Search for the cell housing the specified text and yield its (X, Y) center coordinate. 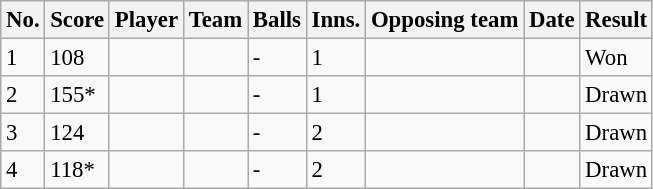
Score (78, 20)
Balls (278, 20)
124 (78, 133)
Player (146, 20)
108 (78, 58)
Opposing team (445, 20)
Team (215, 20)
4 (23, 170)
Result (616, 20)
3 (23, 133)
155* (78, 95)
118* (78, 170)
No. (23, 20)
Date (552, 20)
Won (616, 58)
Inns. (336, 20)
